Provide the (x, y) coordinate of the cell's center where the given text is located.  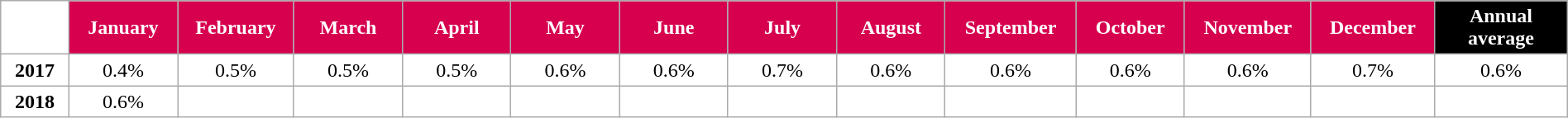
July (782, 28)
May (566, 28)
September (1011, 28)
2017 (35, 70)
August (892, 28)
Annual average (1502, 28)
December (1373, 28)
October (1130, 28)
2018 (35, 101)
November (1247, 28)
January (122, 28)
February (237, 28)
April (457, 28)
March (347, 28)
0.4% (122, 70)
June (673, 28)
